Scan for the cell matching the given text and deliver its (x, y) coordinate at center. 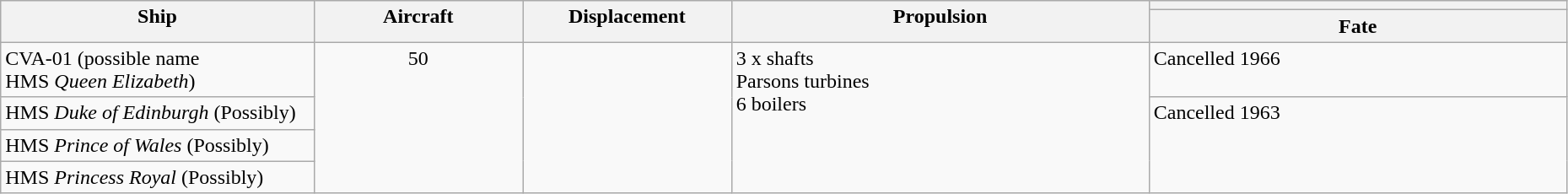
Ship (157, 22)
HMS Princess Royal (Possibly) (157, 177)
CVA-01 (possible name HMS Queen Elizabeth) (157, 69)
Displacement (628, 22)
Cancelled 1963 (1358, 145)
50 (418, 118)
Cancelled 1966 (1358, 69)
HMS Duke of Edinburgh (Possibly) (157, 113)
Propulsion (940, 22)
Aircraft (418, 22)
3 x shaftsParsons turbines6 boilers (940, 118)
Fate (1358, 26)
HMS Prince of Wales (Possibly) (157, 145)
